Capture the cell that displays the provided text and extract its (x, y) central coordinate. 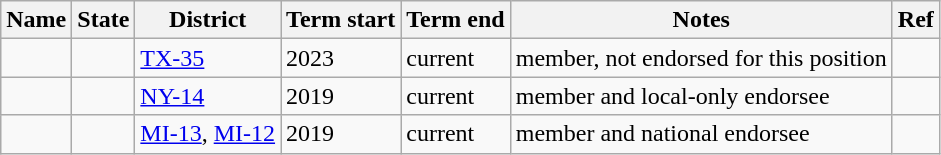
Name (36, 20)
MI-13, MI-12 (208, 134)
member, not endorsed for this position (701, 58)
member and national endorsee (701, 134)
2023 (341, 58)
Notes (701, 20)
NY-14 (208, 96)
Term end (456, 20)
State (104, 20)
Term start (341, 20)
Ref (916, 20)
District (208, 20)
member and local-only endorsee (701, 96)
TX-35 (208, 58)
